Scan for the cell matching the given text and deliver its [x, y] coordinate at center. 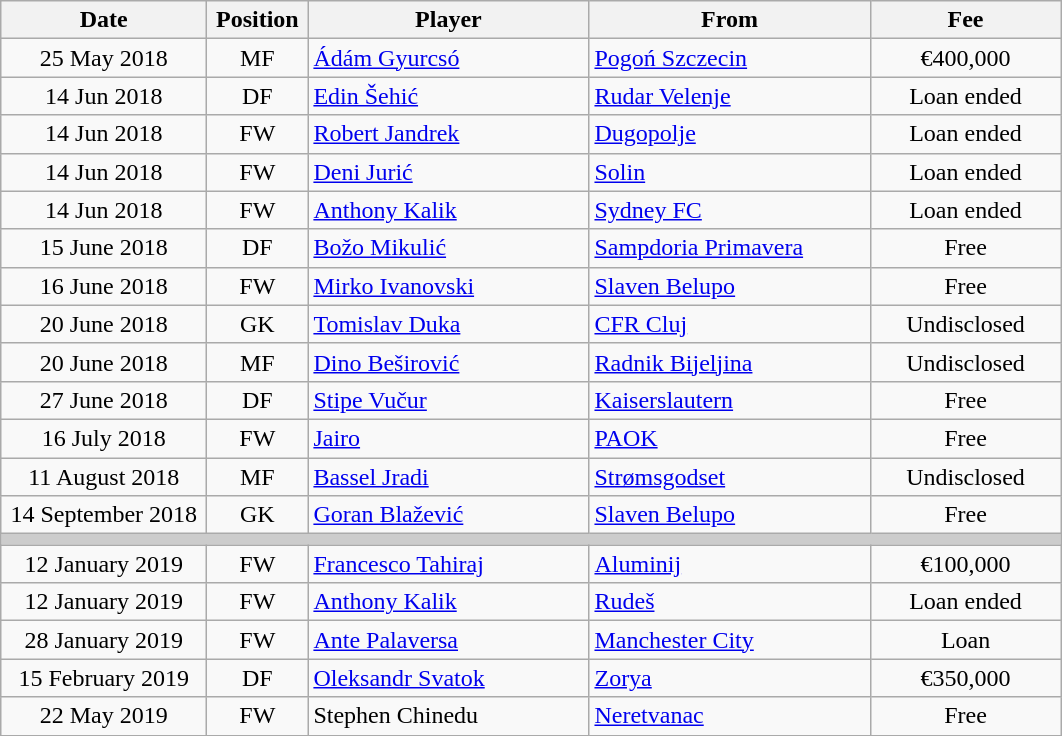
28 January 2019 [104, 640]
Robert Jandrek [448, 134]
From [730, 20]
Dino Beširović [448, 362]
15 February 2019 [104, 678]
CFR Cluj [730, 324]
Oleksandr Svatok [448, 678]
11 August 2018 [104, 477]
Radnik Bijeljina [730, 362]
Rudeš [730, 602]
15 June 2018 [104, 248]
Stipe Vučur [448, 400]
Zorya [730, 678]
Jairo [448, 438]
Tomislav Duka [448, 324]
Goran Blažević [448, 515]
Bassel Jradi [448, 477]
Solin [730, 172]
Sydney FC [730, 210]
Božo Mikulić [448, 248]
Mirko Ivanovski [448, 286]
22 May 2019 [104, 716]
Sampdoria Primavera [730, 248]
Edin Šehić [448, 96]
Deni Jurić [448, 172]
16 July 2018 [104, 438]
Stephen Chinedu [448, 716]
Dugopolje [730, 134]
€400,000 [966, 58]
Kaiserslautern [730, 400]
Aluminij [730, 564]
Date [104, 20]
€350,000 [966, 678]
€100,000 [966, 564]
Fee [966, 20]
Ádám Gyurcsó [448, 58]
Neretvanac [730, 716]
25 May 2018 [104, 58]
16 June 2018 [104, 286]
Francesco Tahiraj [448, 564]
Strømsgodset [730, 477]
27 June 2018 [104, 400]
Manchester City [730, 640]
Loan [966, 640]
Pogoń Szczecin [730, 58]
PAOK [730, 438]
Player [448, 20]
Rudar Velenje [730, 96]
Ante Palaversa [448, 640]
Position [258, 20]
14 September 2018 [104, 515]
